Capture the cell that displays the provided text and extract its (x, y) central coordinate. 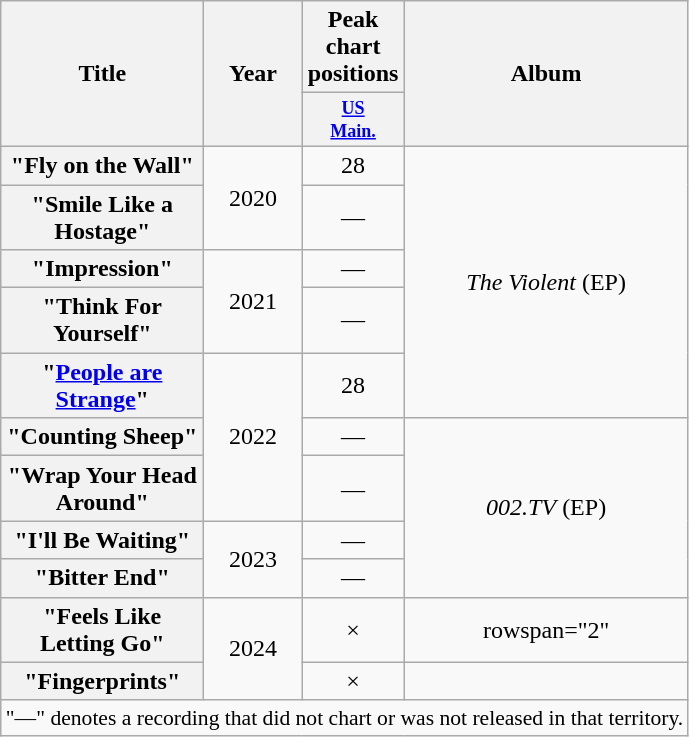
2020 (253, 198)
"Counting Sheep" (102, 437)
The Violent (EP) (546, 282)
rowspan="2" (546, 630)
2024 (253, 648)
"Smile Like a Hostage" (102, 218)
"Bitter End" (102, 578)
"Impression" (102, 269)
"Fingerprints" (102, 681)
2023 (253, 559)
"Feels Like Letting Go" (102, 630)
Title (102, 74)
USMain. (353, 120)
2021 (253, 302)
Album (546, 74)
"Think For Yourself" (102, 320)
"Fly on the Wall" (102, 165)
002.TV (EP) (546, 508)
"I'll Be Waiting" (102, 540)
"People are Strange" (102, 386)
"Wrap Your Head Around" (102, 488)
Peak chart positions (353, 47)
2022 (253, 437)
Year (253, 74)
"—" denotes a recording that did not chart or was not released in that territory. (345, 718)
